Find where the given text appears and provide that cell's center as (X, Y) coordinate. 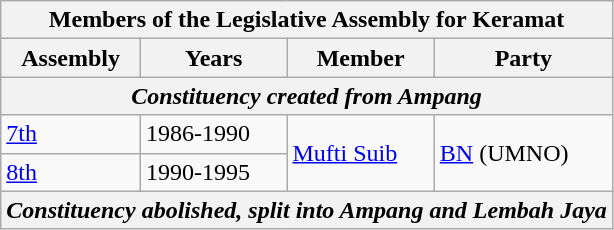
Member (360, 58)
1990-1995 (213, 172)
Assembly (71, 58)
Party (523, 58)
Years (213, 58)
Members of the Legislative Assembly for Keramat (307, 20)
Constituency created from Ampang (307, 96)
Constituency abolished, split into Ampang and Lembah Jaya (307, 210)
Mufti Suib (360, 153)
7th (71, 134)
1986-1990 (213, 134)
BN (UMNO) (523, 153)
8th (71, 172)
